Detect which cell encompasses the target text, then output its [x, y] center coordinate. 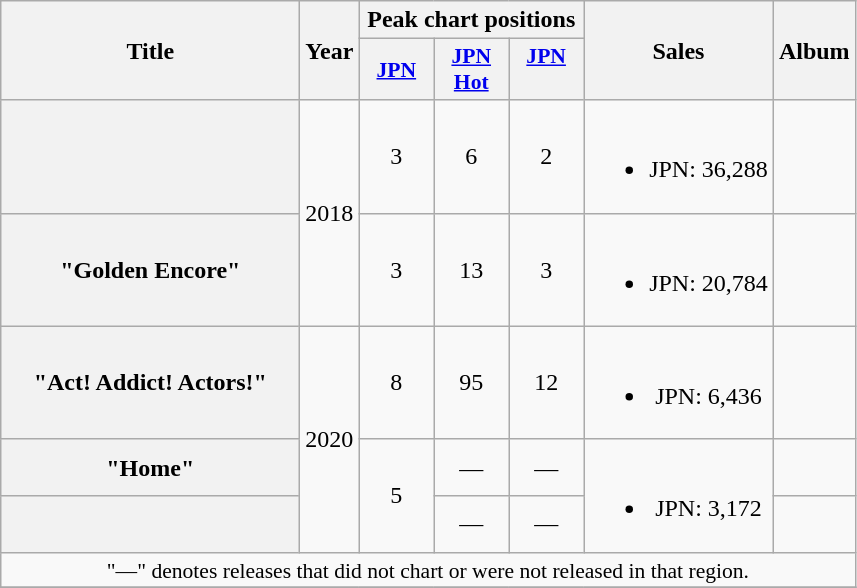
Title [150, 50]
Album [814, 50]
12 [546, 382]
95 [472, 382]
"Golden Encore" [150, 270]
JPN: 3,172 [679, 496]
Year [330, 50]
JPN: 36,288 [679, 156]
Sales [679, 50]
Peak chart positions [472, 20]
JPN: 6,436 [679, 382]
13 [472, 270]
"Act! Addict! Actors!" [150, 382]
2018 [330, 213]
5 [396, 496]
JPNHot [472, 70]
2 [546, 156]
JPN: 20,784 [679, 270]
8 [396, 382]
"—" denotes releases that did not chart or were not released in that region. [428, 570]
2020 [330, 439]
6 [472, 156]
"Home" [150, 468]
